Return the (X, Y) coordinate for the center point of the cell that contains the specified text.  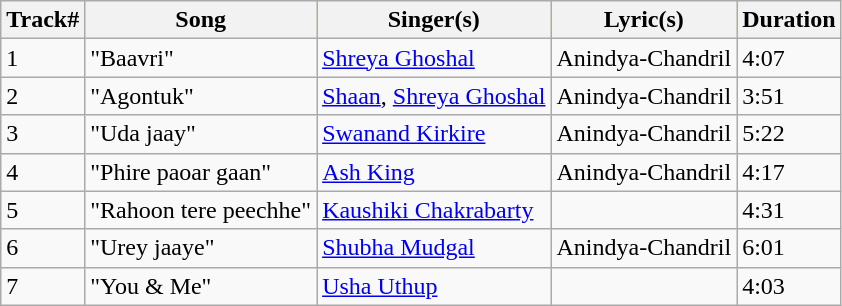
"Rahoon tere peechhe" (201, 210)
Duration (789, 20)
"Urey jaaye" (201, 248)
4:03 (789, 286)
3:51 (789, 96)
3 (43, 134)
6:01 (789, 248)
"Uda jaay" (201, 134)
5:22 (789, 134)
Lyric(s) (644, 20)
Song (201, 20)
2 (43, 96)
Track# (43, 20)
5 (43, 210)
Shaan, Shreya Ghoshal (434, 96)
4:07 (789, 58)
6 (43, 248)
"Agontuk" (201, 96)
4:31 (789, 210)
Shreya Ghoshal (434, 58)
4 (43, 172)
"Baavri" (201, 58)
Ash King (434, 172)
Singer(s) (434, 20)
Swanand Kirkire (434, 134)
Kaushiki Chakrabarty (434, 210)
Shubha Mudgal (434, 248)
7 (43, 286)
Usha Uthup (434, 286)
4:17 (789, 172)
"Phire paoar gaan" (201, 172)
"You & Me" (201, 286)
1 (43, 58)
